Extract the [x, y] coordinate from the center of the cell holding the provided text.  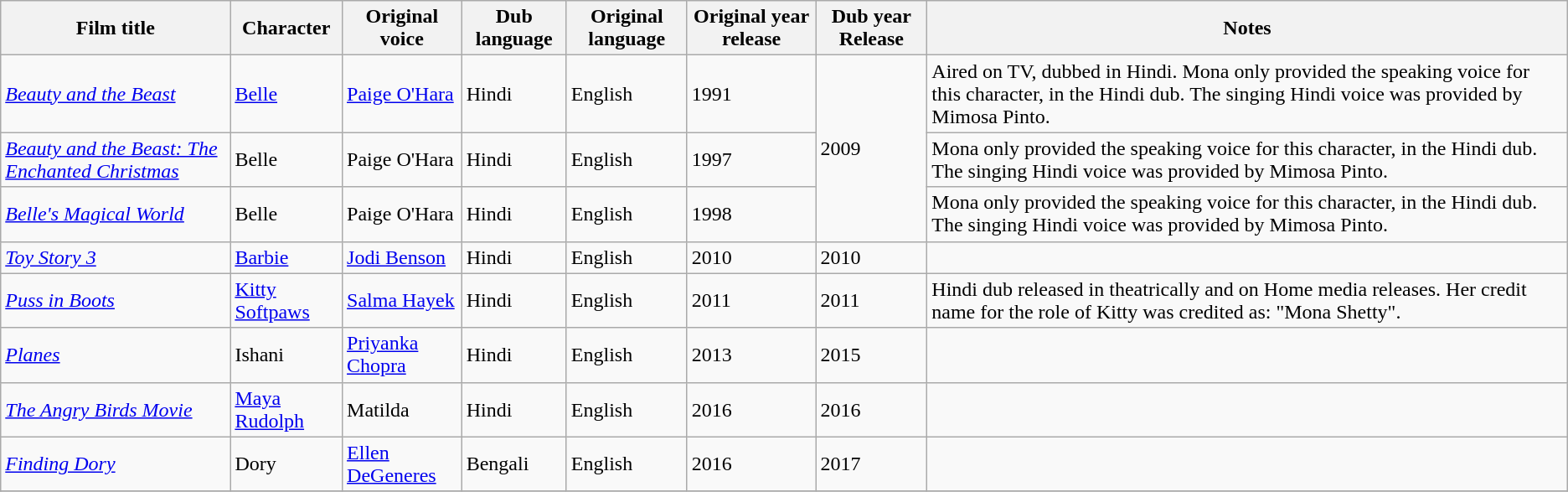
Jodi Benson [402, 257]
Original year release [751, 28]
Belle's Magical World [116, 215]
Film title [116, 28]
Priyanka Chopra [402, 355]
Dub year Release [871, 28]
Dory [286, 464]
Toy Story 3 [116, 257]
Puss in Boots [116, 300]
2009 [871, 148]
Matilda [402, 409]
2017 [871, 464]
Character [286, 28]
Salma Hayek [402, 300]
Kitty Softpaws [286, 300]
Original voice [402, 28]
Planes [116, 355]
1991 [751, 94]
Ellen DeGeneres [402, 464]
Finding Dory [116, 464]
Dub language [514, 28]
Ishani [286, 355]
Bengali [514, 464]
2015 [871, 355]
Beauty and the Beast [116, 94]
The Angry Birds Movie [116, 409]
Hindi dub released in theatrically and on Home media releases. Her credit name for the role of Kitty was credited as: "Mona Shetty". [1247, 300]
Notes [1247, 28]
Original language [627, 28]
1998 [751, 215]
1997 [751, 159]
Maya Rudolph [286, 409]
Beauty and the Beast: The Enchanted Christmas [116, 159]
2013 [751, 355]
Barbie [286, 257]
